Pinpoint the cell where the given text exists, returning its [x, y] midpoint coordinate. 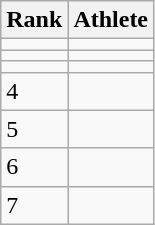
6 [34, 167]
7 [34, 205]
Rank [34, 20]
Athlete [111, 20]
4 [34, 91]
5 [34, 129]
